Locate the cell with the specified text and output its [x, y] center coordinate. 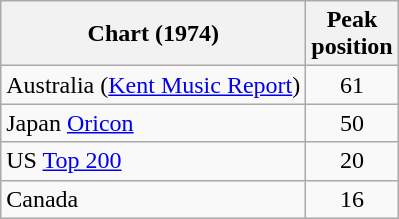
20 [352, 161]
Japan Oricon [154, 123]
61 [352, 85]
Australia (Kent Music Report) [154, 85]
Peakposition [352, 34]
US Top 200 [154, 161]
16 [352, 199]
Canada [154, 199]
Chart (1974) [154, 34]
50 [352, 123]
